Output the (x, y) coordinate of the center of the cell containing the given text.  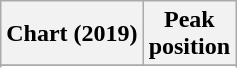
Chart (2019) (72, 34)
Peakposition (189, 34)
